Return [X, Y] of the center of cell containing provided text 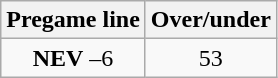
53 [210, 58]
NEV –6 [74, 58]
Pregame line [74, 20]
Over/under [210, 20]
